Detect which cell encompasses the target text, then output its (X, Y) center coordinate. 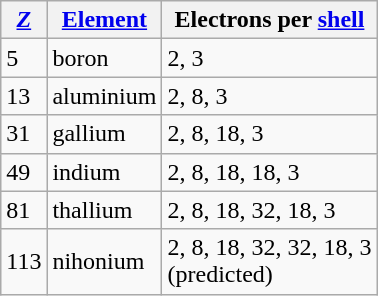
5 (24, 58)
31 (24, 134)
2, 8, 18, 32, 32, 18, 3(predicted) (270, 262)
13 (24, 96)
aluminium (104, 96)
nihonium (104, 262)
2, 8, 18, 3 (270, 134)
boron (104, 58)
2, 8, 3 (270, 96)
49 (24, 172)
2, 8, 18, 32, 18, 3 (270, 210)
Element (104, 20)
113 (24, 262)
gallium (104, 134)
Z (24, 20)
Electrons per shell (270, 20)
2, 3 (270, 58)
81 (24, 210)
thallium (104, 210)
indium (104, 172)
2, 8, 18, 18, 3 (270, 172)
